Pinpoint the cell where the given text exists, returning its (X, Y) midpoint coordinate. 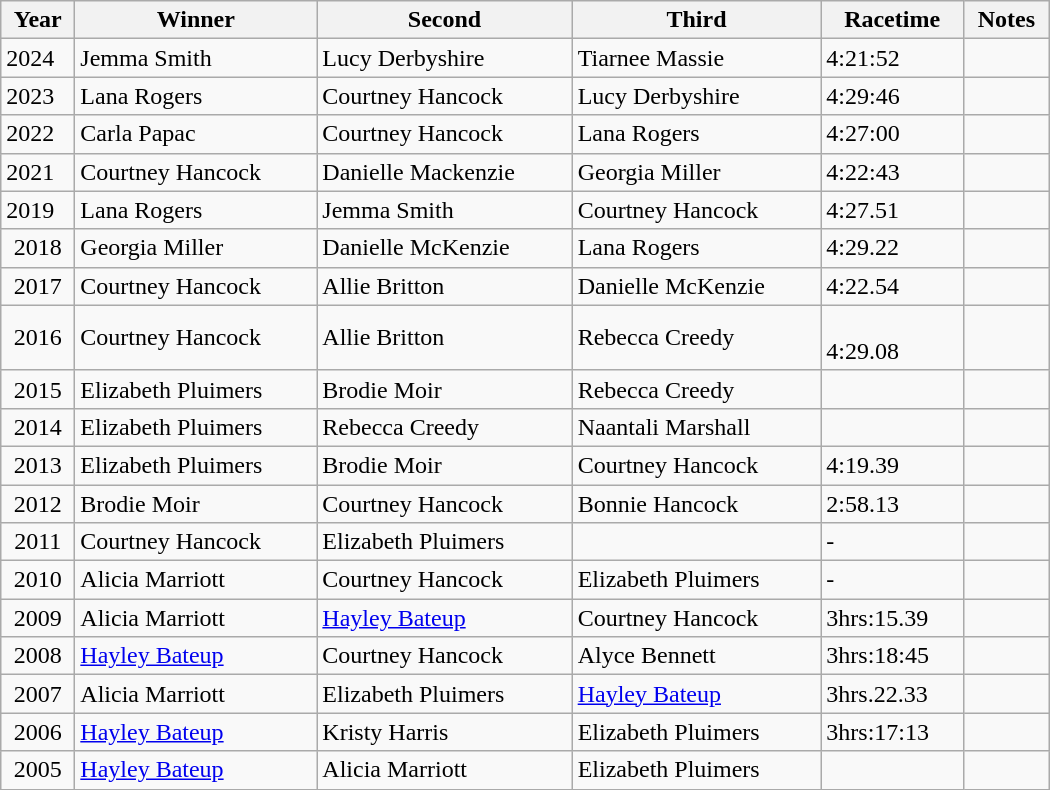
3hrs:18:45 (892, 656)
2022 (38, 134)
3hrs.22.33 (892, 694)
4:19.39 (892, 465)
4:29:46 (892, 96)
2:58.13 (892, 503)
3hrs:15.39 (892, 618)
Year (38, 20)
2005 (38, 770)
2008 (38, 656)
3hrs:17:13 (892, 732)
2006 (38, 732)
2024 (38, 58)
Naantali Marshall (696, 427)
2017 (38, 286)
2018 (38, 248)
Notes (1006, 20)
2014 (38, 427)
2016 (38, 338)
4:27.51 (892, 210)
Kristy Harris (444, 732)
2010 (38, 580)
2007 (38, 694)
4:27:00 (892, 134)
Racetime (892, 20)
Winner (196, 20)
2013 (38, 465)
Tiarnee Massie (696, 58)
2012 (38, 503)
Carla Papac (196, 134)
4:22:43 (892, 172)
Danielle Mackenzie (444, 172)
2011 (38, 542)
Third (696, 20)
4:29.22 (892, 248)
Alyce Bennett (696, 656)
2009 (38, 618)
4:29.08 (892, 338)
2019 (38, 210)
4:22.54 (892, 286)
2023 (38, 96)
2021 (38, 172)
4:21:52 (892, 58)
2015 (38, 389)
Bonnie Hancock (696, 503)
Second (444, 20)
